Determine the [x, y] coordinate at the center of the cell enclosing the given text.  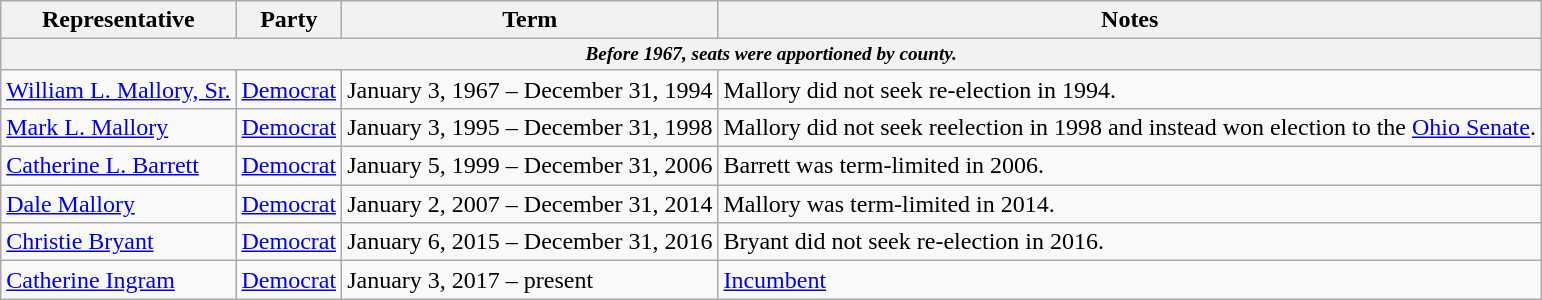
January 6, 2015 – December 31, 2016 [530, 242]
Dale Mallory [118, 204]
Term [530, 20]
Before 1967, seats were apportioned by county. [772, 55]
Mallory did not seek reelection in 1998 and instead won election to the Ohio Senate. [1130, 128]
Mark L. Mallory [118, 128]
Mallory was term-limited in 2014. [1130, 204]
January 2, 2007 – December 31, 2014 [530, 204]
Mallory did not seek re-election in 1994. [1130, 89]
January 3, 1995 – December 31, 1998 [530, 128]
January 3, 1967 – December 31, 1994 [530, 89]
Incumbent [1130, 280]
Party [289, 20]
January 5, 1999 – December 31, 2006 [530, 166]
Notes [1130, 20]
Christie Bryant [118, 242]
Barrett was term-limited in 2006. [1130, 166]
Bryant did not seek re-election in 2016. [1130, 242]
Catherine Ingram [118, 280]
Representative [118, 20]
William L. Mallory, Sr. [118, 89]
Catherine L. Barrett [118, 166]
January 3, 2017 – present [530, 280]
